For the text-containing cell, return its midpoint in (x, y) coordinate format. 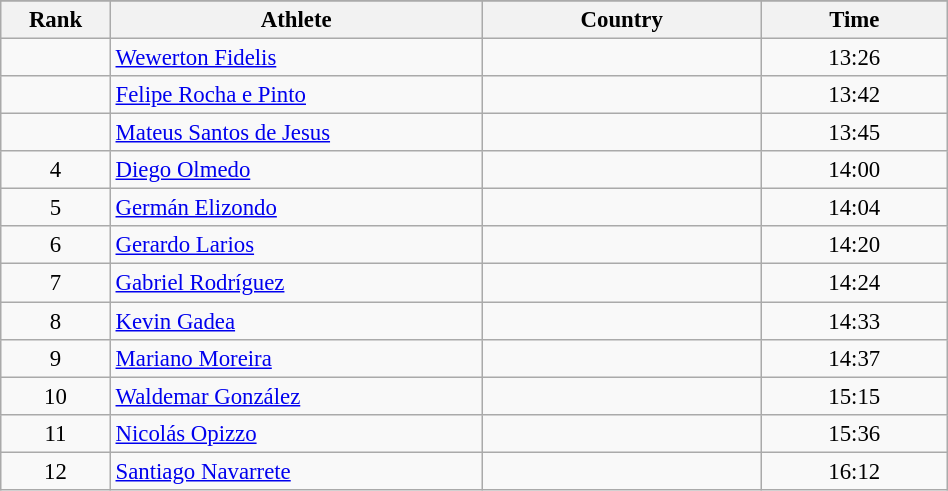
Time (854, 20)
Santiago Navarrete (296, 471)
Gabriel Rodríguez (296, 283)
Wewerton Fidelis (296, 58)
5 (56, 208)
14:33 (854, 321)
Felipe Rocha e Pinto (296, 95)
Mateus Santos de Jesus (296, 133)
Diego Olmedo (296, 170)
14:20 (854, 245)
9 (56, 358)
Nicolás Opizzo (296, 433)
13:45 (854, 133)
Athlete (296, 20)
8 (56, 321)
15:15 (854, 396)
4 (56, 170)
12 (56, 471)
Mariano Moreira (296, 358)
14:37 (854, 358)
14:24 (854, 283)
11 (56, 433)
7 (56, 283)
14:04 (854, 208)
14:00 (854, 170)
Gerardo Larios (296, 245)
Waldemar González (296, 396)
16:12 (854, 471)
Rank (56, 20)
Country (622, 20)
13:42 (854, 95)
6 (56, 245)
10 (56, 396)
13:26 (854, 58)
Germán Elizondo (296, 208)
Kevin Gadea (296, 321)
15:36 (854, 433)
